Search for the cell housing the specified text and yield its (x, y) center coordinate. 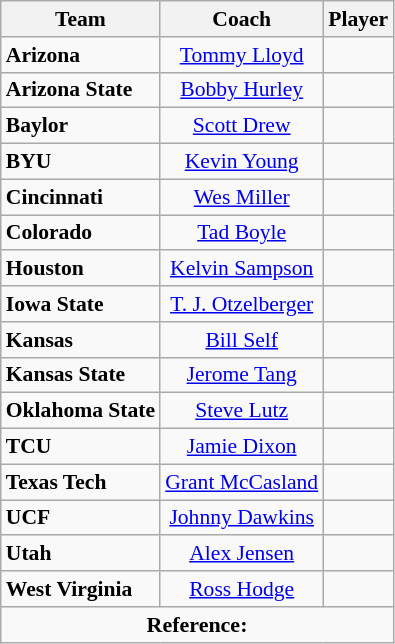
Grant McCasland (242, 482)
Utah (80, 554)
Kansas State (80, 375)
Texas Tech (80, 482)
Arizona State (80, 90)
Bill Self (242, 340)
Jerome Tang (242, 375)
Tad Boyle (242, 233)
Houston (80, 269)
Bobby Hurley (242, 90)
Oklahoma State (80, 411)
Baylor (80, 126)
Arizona (80, 55)
Coach (242, 19)
Wes Miller (242, 197)
Ross Hodge (242, 589)
Kansas (80, 340)
Team (80, 19)
Alex Jensen (242, 554)
Kevin Young (242, 162)
Iowa State (80, 304)
West Virginia (80, 589)
Colorado (80, 233)
Tommy Lloyd (242, 55)
Scott Drew (242, 126)
Player (358, 19)
TCU (80, 447)
Steve Lutz (242, 411)
Johnny Dawkins (242, 518)
BYU (80, 162)
Kelvin Sampson (242, 269)
T. J. Otzelberger (242, 304)
Reference: (198, 625)
Cincinnati (80, 197)
Jamie Dixon (242, 447)
UCF (80, 518)
